Identify which cell holds the provided text, then report its [X, Y] central coordinate. 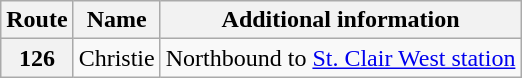
Northbound to St. Clair West station [340, 58]
Name [116, 20]
Route [37, 20]
126 [37, 58]
Christie [116, 58]
Additional information [340, 20]
